Detect which cell encompasses the target text, then output its (x, y) center coordinate. 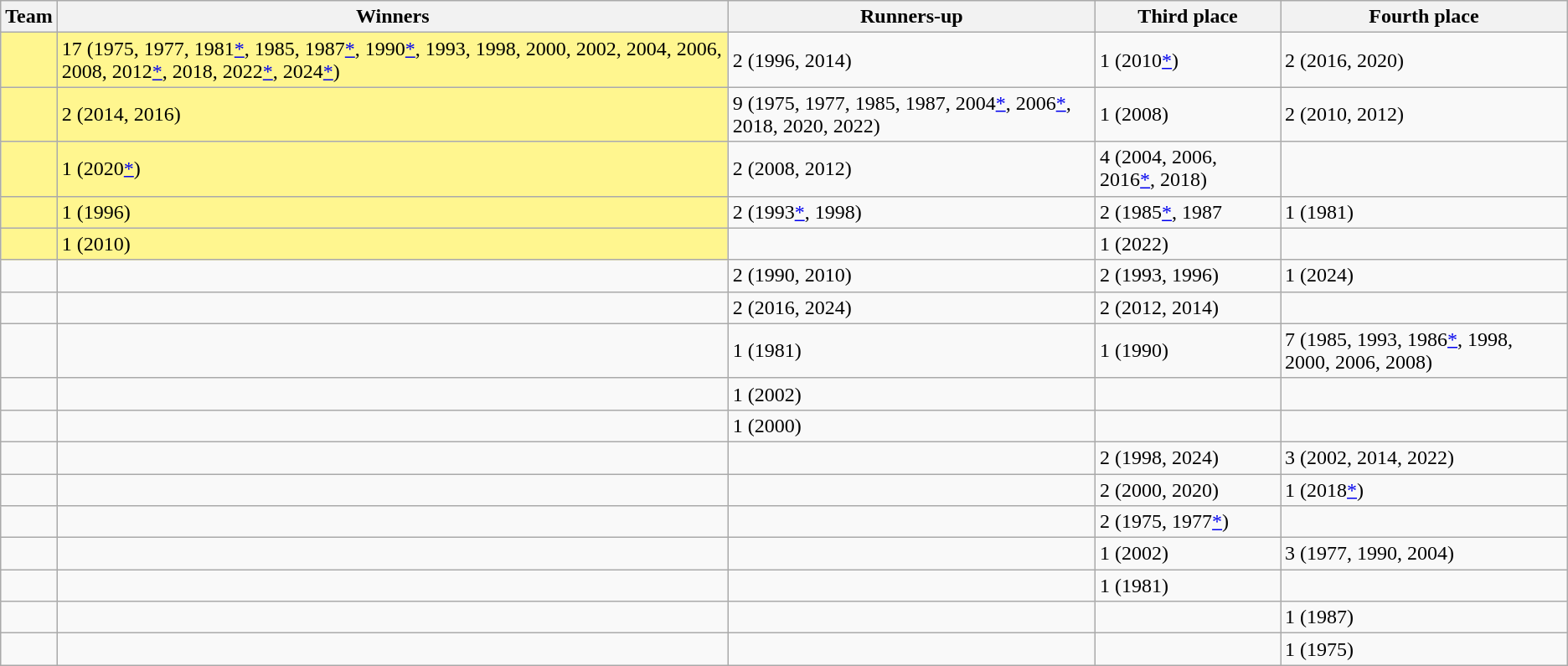
7 (1985, 1993, 1986*, 1998, 2000, 2006, 2008) (1424, 350)
1 (2024) (1424, 276)
3 (1977, 1990, 2004) (1424, 554)
Runners-up (911, 17)
1 (1987) (1424, 617)
2 (2000, 2020) (1188, 490)
Third place (1188, 17)
3 (2002, 2014, 2022) (1424, 457)
1 (1975) (1424, 649)
1 (2022) (1188, 244)
4 (2004, 2006, 2016*, 2018) (1188, 169)
2 (1996, 2014) (911, 60)
2 (1990, 2010) (911, 276)
1 (2000) (911, 426)
2 (1998, 2024) (1188, 457)
2 (1993, 1996) (1188, 276)
17 (1975, 1977, 1981*, 1985, 1987*, 1990*, 1993, 1998, 2000, 2002, 2004, 2006, 2008, 2012*, 2018, 2022*, 2024*) (392, 60)
2 (1985*, 1987 (1188, 212)
2 (2016, 2020) (1424, 60)
Team (29, 17)
1 (2010) (392, 244)
2 (1993*, 1998) (911, 212)
2 (1975, 1977*) (1188, 522)
Fourth place (1424, 17)
1 (2018*) (1424, 490)
2 (2010, 2012) (1424, 114)
2 (2016, 2024) (911, 307)
1 (1996) (392, 212)
Winners (392, 17)
2 (2012, 2014) (1188, 307)
2 (2008, 2012) (911, 169)
1 (2008) (1188, 114)
9 (1975, 1977, 1985, 1987, 2004*, 2006*, 2018, 2020, 2022) (911, 114)
1 (2010*) (1188, 60)
1 (1990) (1188, 350)
2 (2014, 2016) (392, 114)
1 (2020*) (392, 169)
